For the text-containing cell, return its midpoint in [x, y] coordinate format. 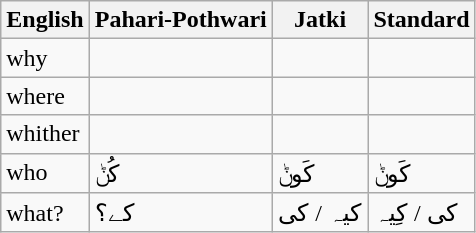
Pahari-Pothwari [180, 20]
Jatki [320, 20]
whither [45, 134]
Standard [422, 20]
کیہ / کی [320, 213]
what? [45, 213]
کُݨ [180, 173]
کے؟ [180, 213]
English [45, 20]
کی / کِیہ [422, 213]
why [45, 58]
where [45, 96]
who [45, 173]
